Output the [x, y] coordinate of the center of the cell containing the given text.  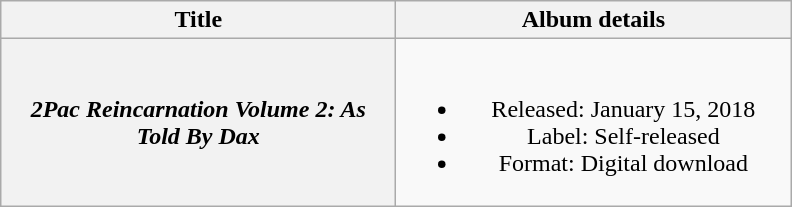
2Pac Reincarnation Volume 2: As Told By Dax [198, 122]
Released: January 15, 2018Label: Self-releasedFormat: Digital download [594, 122]
Title [198, 20]
Album details [594, 20]
